For the text-containing cell, return its midpoint in [X, Y] coordinate format. 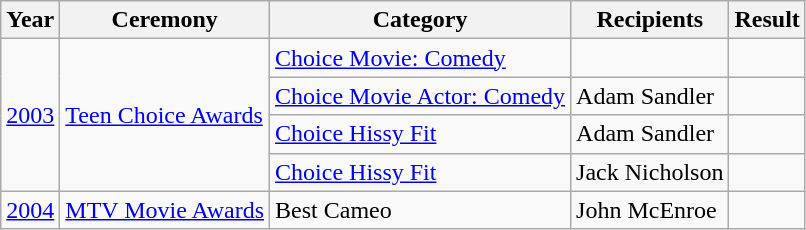
Best Cameo [420, 210]
John McEnroe [650, 210]
Teen Choice Awards [165, 115]
2003 [30, 115]
Ceremony [165, 20]
MTV Movie Awards [165, 210]
2004 [30, 210]
Result [767, 20]
Year [30, 20]
Category [420, 20]
Choice Movie Actor: Comedy [420, 96]
Jack Nicholson [650, 172]
Recipients [650, 20]
Choice Movie: Comedy [420, 58]
